Locate the cell with the specified text and output its [x, y] center coordinate. 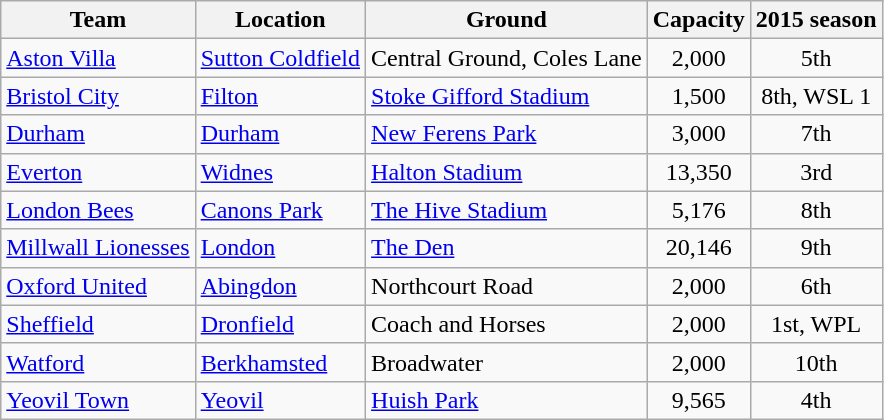
The Hive Stadium [507, 210]
The Den [507, 248]
5,176 [698, 210]
Oxford United [98, 286]
Dronfield [280, 324]
Millwall Lionesses [98, 248]
Stoke Gifford Stadium [507, 96]
Filton [280, 96]
1st, WPL [816, 324]
Yeovil Town [98, 400]
4th [816, 400]
Canons Park [280, 210]
Berkhamsted [280, 362]
Central Ground, Coles Lane [507, 58]
London Bees [98, 210]
9,565 [698, 400]
6th [816, 286]
Abingdon [280, 286]
Sutton Coldfield [280, 58]
8th [816, 210]
Bristol City [98, 96]
Watford [98, 362]
Northcourt Road [507, 286]
Coach and Horses [507, 324]
Broadwater [507, 362]
Sheffield [98, 324]
Halton Stadium [507, 172]
5th [816, 58]
London [280, 248]
Aston Villa [98, 58]
1,500 [698, 96]
20,146 [698, 248]
Widnes [280, 172]
Capacity [698, 20]
3,000 [698, 134]
8th, WSL 1 [816, 96]
Team [98, 20]
Everton [98, 172]
Yeovil [280, 400]
New Ferens Park [507, 134]
3rd [816, 172]
Huish Park [507, 400]
Ground [507, 20]
Location [280, 20]
9th [816, 248]
13,350 [698, 172]
10th [816, 362]
7th [816, 134]
2015 season [816, 20]
